Identify which cell holds the provided text, then report its (x, y) central coordinate. 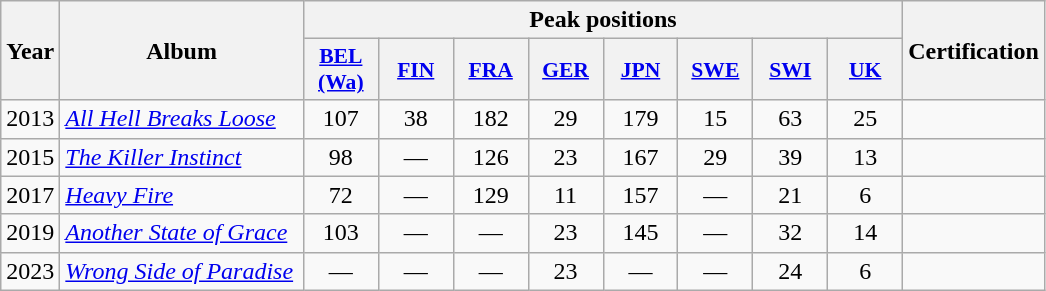
11 (566, 195)
All Hell Breaks Loose (182, 119)
32 (790, 233)
Peak positions (602, 20)
15 (716, 119)
Certification (974, 50)
72 (340, 195)
Heavy Fire (182, 195)
107 (340, 119)
Wrong Side of Paradise (182, 271)
JPN (640, 70)
2015 (30, 157)
GER (566, 70)
145 (640, 233)
Another State of Grace (182, 233)
2019 (30, 233)
38 (416, 119)
21 (790, 195)
126 (490, 157)
FIN (416, 70)
98 (340, 157)
14 (866, 233)
24 (790, 271)
Year (30, 50)
129 (490, 195)
103 (340, 233)
63 (790, 119)
FRA (490, 70)
The Killer Instinct (182, 157)
179 (640, 119)
2023 (30, 271)
SWI (790, 70)
UK (866, 70)
182 (490, 119)
167 (640, 157)
Album (182, 50)
2017 (30, 195)
39 (790, 157)
2013 (30, 119)
BEL(Wa) (340, 70)
13 (866, 157)
25 (866, 119)
SWE (716, 70)
157 (640, 195)
